Search for the cell housing the specified text and yield its [x, y] center coordinate. 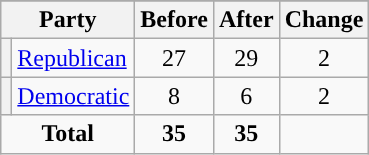
27 [174, 58]
Party [68, 20]
After [246, 20]
6 [246, 96]
Before [174, 20]
29 [246, 58]
Total [68, 134]
Republican [74, 58]
Change [324, 20]
8 [174, 96]
Democratic [74, 96]
